Return [X, Y] of the center of cell containing provided text 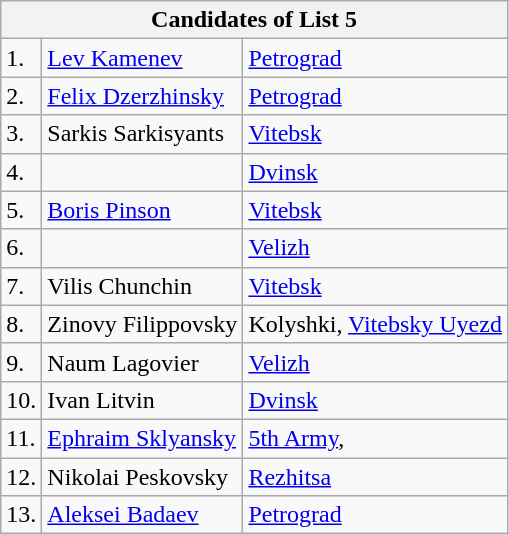
Nikolai Peskovsky [142, 477]
Candidates of List 5 [254, 20]
5. [22, 210]
13. [22, 515]
Aleksei Badaev [142, 515]
Zinovy Filippovsky [142, 324]
1. [22, 58]
9. [22, 362]
11. [22, 438]
Vilis Chunchin [142, 286]
5th Army, [376, 438]
Felix Dzerzhinsky [142, 96]
Ephraim Sklyansky [142, 438]
Sarkis Sarkisyants [142, 134]
Rezhitsa [376, 477]
Lev Kamenev [142, 58]
Kolyshki, Vitebsky Uyezd [376, 324]
Ivan Litvin [142, 400]
12. [22, 477]
Boris Pinson [142, 210]
8. [22, 324]
3. [22, 134]
7. [22, 286]
10. [22, 400]
4. [22, 172]
6. [22, 248]
2. [22, 96]
Naum Lagovier [142, 362]
